Detect which cell encompasses the target text, then output its [X, Y] center coordinate. 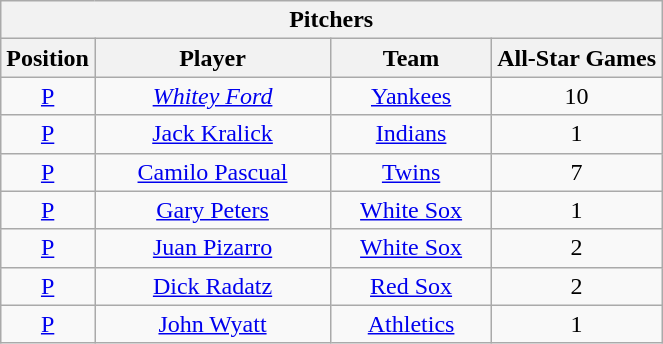
Player [212, 58]
Athletics [412, 324]
7 [577, 172]
Team [412, 58]
Whitey Ford [212, 96]
Yankees [412, 96]
Indians [412, 134]
Juan Pizarro [212, 248]
Twins [412, 172]
Red Sox [412, 286]
Dick Radatz [212, 286]
Position [48, 58]
Pitchers [332, 20]
John Wyatt [212, 324]
Jack Kralick [212, 134]
All-Star Games [577, 58]
Gary Peters [212, 210]
Camilo Pascual [212, 172]
10 [577, 96]
